For the text-containing cell, return its midpoint in [x, y] coordinate format. 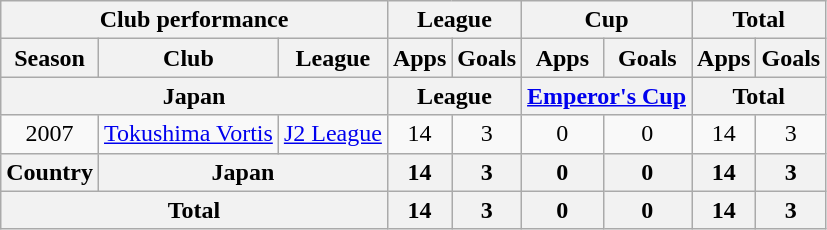
Club [188, 58]
J2 League [332, 134]
2007 [50, 134]
Country [50, 172]
Season [50, 58]
Cup [607, 20]
Club performance [194, 20]
Tokushima Vortis [188, 134]
Emperor's Cup [607, 96]
